Find where the given text appears and provide that cell's center as [x, y] coordinate. 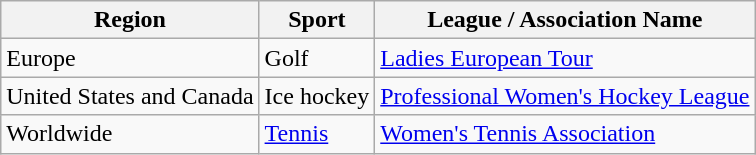
United States and Canada [130, 96]
Golf [317, 58]
Women's Tennis Association [565, 134]
Tennis [317, 134]
Region [130, 20]
Professional Women's Hockey League [565, 96]
Sport [317, 20]
Europe [130, 58]
Ladies European Tour [565, 58]
Ice hockey [317, 96]
League / Association Name [565, 20]
Worldwide [130, 134]
